Locate the cell with the specified text and output its (x, y) center coordinate. 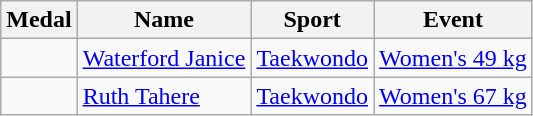
Medal (39, 20)
Women's 49 kg (454, 58)
Sport (312, 20)
Ruth Tahere (164, 96)
Women's 67 kg (454, 96)
Waterford Janice (164, 58)
Name (164, 20)
Event (454, 20)
